Pinpoint the cell where the given text exists, returning its (x, y) midpoint coordinate. 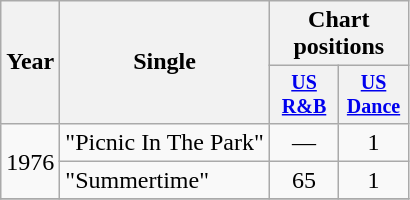
"Summertime" (165, 180)
USDance (374, 94)
"Picnic In The Park" (165, 142)
USR&B (304, 94)
65 (304, 180)
— (304, 142)
Year (30, 62)
Single (165, 62)
1976 (30, 161)
Chart positions (338, 34)
